Search for the cell housing the specified text and yield its [X, Y] center coordinate. 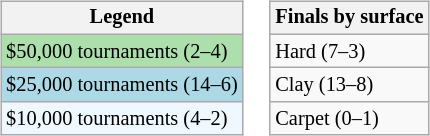
$50,000 tournaments (2–4) [122, 51]
Hard (7–3) [349, 51]
$10,000 tournaments (4–2) [122, 119]
Finals by surface [349, 18]
Legend [122, 18]
Clay (13–8) [349, 85]
Carpet (0–1) [349, 119]
$25,000 tournaments (14–6) [122, 85]
